Identify which cell holds the provided text, then report its (x, y) central coordinate. 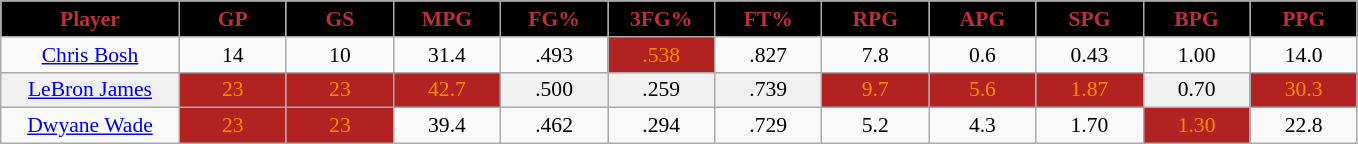
22.8 (1304, 126)
.739 (768, 90)
RPG (876, 19)
31.4 (446, 55)
Chris Bosh (90, 55)
14.0 (1304, 55)
4.3 (982, 126)
5.2 (876, 126)
SPG (1090, 19)
0.43 (1090, 55)
MPG (446, 19)
1.30 (1196, 126)
30.3 (1304, 90)
FT% (768, 19)
.827 (768, 55)
APG (982, 19)
.538 (662, 55)
9.7 (876, 90)
FG% (554, 19)
.500 (554, 90)
3FG% (662, 19)
0.70 (1196, 90)
.462 (554, 126)
1.87 (1090, 90)
7.8 (876, 55)
39.4 (446, 126)
GS (340, 19)
GP (232, 19)
42.7 (446, 90)
14 (232, 55)
.493 (554, 55)
BPG (1196, 19)
LeBron James (90, 90)
PPG (1304, 19)
10 (340, 55)
1.00 (1196, 55)
.294 (662, 126)
.259 (662, 90)
Dwyane Wade (90, 126)
Player (90, 19)
5.6 (982, 90)
0.6 (982, 55)
.729 (768, 126)
1.70 (1090, 126)
